Return [X, Y] of the center of cell containing provided text 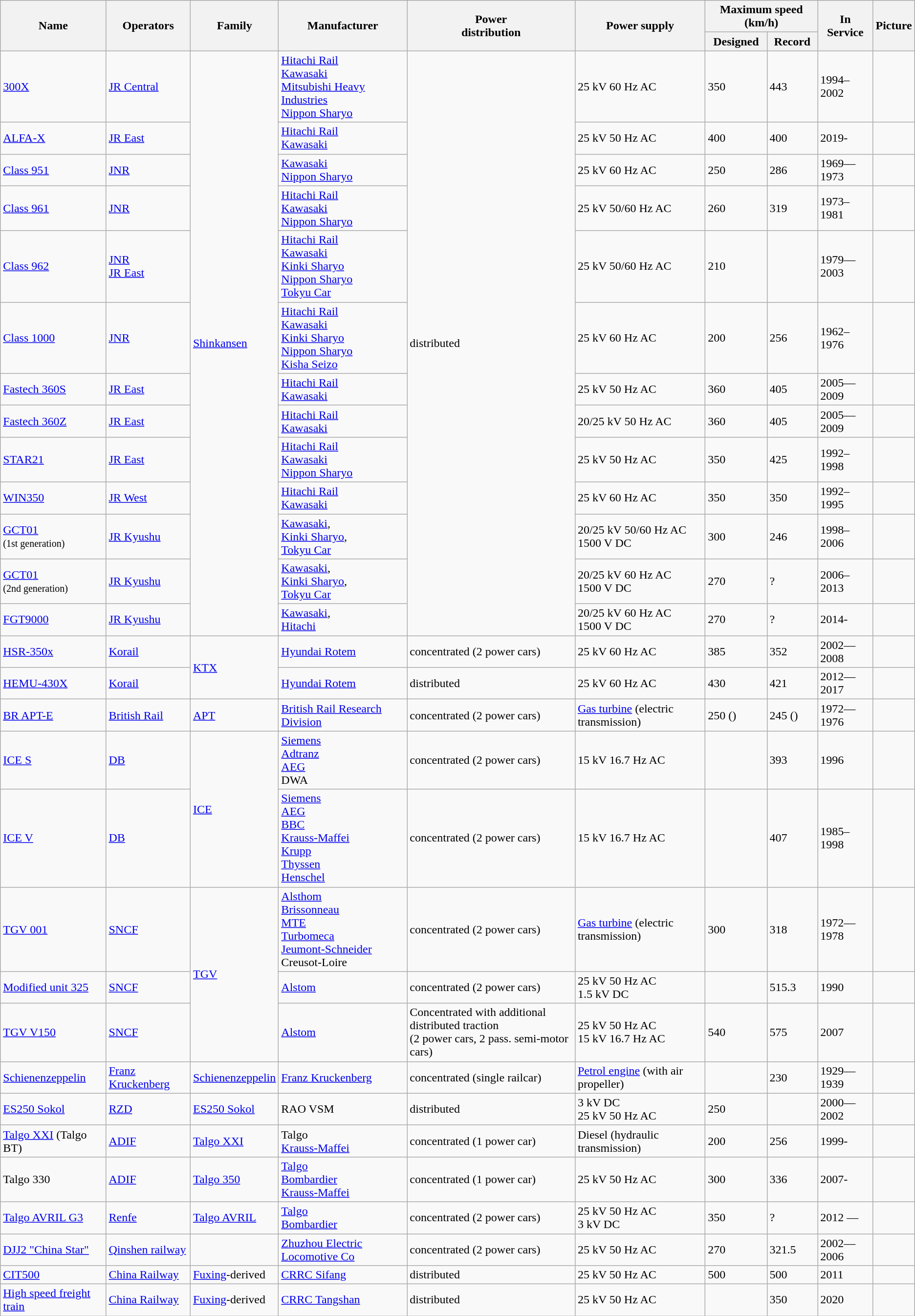
2019- [846, 138]
1972—1978 [846, 929]
ICE [234, 809]
286 [792, 170]
JR West [149, 497]
KawasakiNippon Sharyo [343, 170]
1972—1976 [846, 715]
2011 [846, 1275]
Class 961 [53, 208]
TGV V150 [53, 1032]
Picture [893, 25]
2014- [846, 620]
Hitachi RailKawasakiMitsubishi Heavy IndustriesNippon Sharyo [343, 86]
1999- [846, 1141]
Concentrated with additional distributed traction(2 power cars, 2 pass. semi-motor cars) [491, 1032]
1998–2006 [846, 537]
2007- [846, 1179]
Kawasaki,Hitachi [343, 620]
FGT9000 [53, 620]
1985–1998 [846, 838]
TalgoBombardierKrauss-Maffei [343, 1179]
575 [792, 1032]
393 [792, 760]
1979—2003 [846, 266]
2012—2017 [846, 683]
1969—1973 [846, 170]
2002—2006 [846, 1249]
Talgo AVRIL G3 [53, 1218]
Renfe [149, 1218]
CIT500 [53, 1275]
336 [792, 1179]
20/25 kV 50/60 Hz AC1500 V DC [640, 537]
RZD [149, 1109]
Talgo 330 [53, 1179]
1994–2002 [846, 86]
JNR JR East [149, 266]
AlsthomBrissonneauMTETurbomecaJeumont-SchneiderCreusot-Loire [343, 929]
RAO VSM [343, 1109]
25 kV 50 Hz AC3 kV DC [640, 1218]
Class 1000 [53, 338]
Maximum speed (km/h) [762, 17]
STAR21 [53, 459]
1973–1981 [846, 208]
British Rail [149, 715]
Operators [149, 25]
ALFA-X [53, 138]
Modified unit 325 [53, 987]
430 [736, 683]
HEMU-430X [53, 683]
TGV 001 [53, 929]
230 [792, 1077]
319 [792, 208]
3 kV DC25 kV 50 Hz AC [640, 1109]
260 [736, 208]
2007 [846, 1032]
2006–2013 [846, 582]
Hitachi RailKawasakiKinki SharyoNippon SharyoTokyu Car [343, 266]
25 kV 50 Hz AC15 kV 16.7 Hz AC [640, 1032]
25 kV 50 Hz AC1.5 kV DC [640, 987]
515.3 [792, 987]
2000—2002 [846, 1109]
High speed freight train [53, 1300]
Fastech 360S [53, 389]
540 [736, 1032]
Qinshen railway [149, 1249]
300X [53, 86]
TalgoKrauss-Maffei [343, 1141]
TGV [234, 974]
concentrated (single railcar) [491, 1077]
318 [792, 929]
352 [792, 652]
Class 951 [53, 170]
Hitachi RailKawasakiKinki SharyoNippon SharyoKisha Seizo [343, 338]
385 [736, 652]
2012 — [846, 1218]
250 () [736, 715]
KTX [234, 668]
425 [792, 459]
407 [792, 838]
443 [792, 86]
ICE S [53, 760]
Talgo 350 [234, 1179]
Family [234, 25]
Fastech 360Z [53, 421]
APT [234, 715]
Talgo AVRIL [234, 1218]
Designed [736, 42]
JR Central [149, 86]
Petrol engine (with air propeller) [640, 1077]
CRRC Sifang [343, 1275]
Power supply [640, 25]
Class 962 [53, 266]
1992–1998 [846, 459]
Talgo XXI [234, 1141]
TalgoBombardier [343, 1218]
1996 [846, 760]
GCT01(2nd generation) [53, 582]
British Rail Research Division [343, 715]
Zhuzhou Electric Locomotive Co [343, 1249]
2002—2008 [846, 652]
Diesel (hydraulic transmission) [640, 1141]
245 () [792, 715]
GCT01(1st generation) [53, 537]
HSR-350x [53, 652]
246 [792, 537]
210 [736, 266]
20/25 kV 50 Hz AC [640, 421]
1990 [846, 987]
SiemensAdtranzAEGDWA [343, 760]
WIN350 [53, 497]
1962–1976 [846, 338]
Name [53, 25]
Manufacturer [343, 25]
Powerdistribution [491, 25]
InService [846, 25]
DJJ2 "China Star" [53, 1249]
CRRC Tangshan [343, 1300]
Record [792, 42]
1929—1939 [846, 1077]
SiemensAEGBBCKrauss-MaffeiKruppThyssenHenschel [343, 838]
1992–1995 [846, 497]
321.5 [792, 1249]
2020 [846, 1300]
Talgo XXI (Talgo BT) [53, 1141]
421 [792, 683]
ICE V [53, 838]
Shinkansen [234, 343]
BR APT-E [53, 715]
